Scan for the cell matching the given text and deliver its (x, y) coordinate at center. 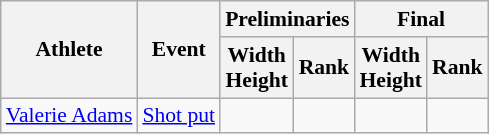
Event (178, 50)
Shot put (178, 116)
Preliminaries (287, 19)
Valerie Adams (70, 116)
Final (420, 19)
Athlete (70, 50)
